For the text-containing cell, return its midpoint in [X, Y] coordinate format. 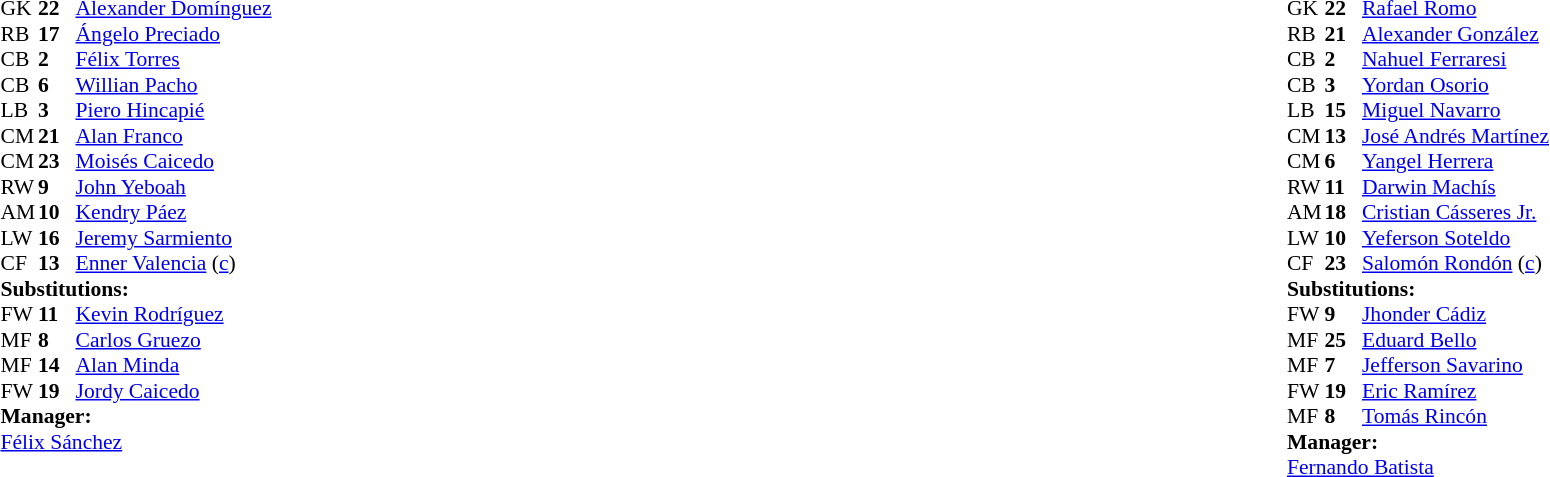
Alan Minda [174, 365]
Jefferson Savarino [1456, 365]
18 [1343, 213]
Alexander González [1456, 34]
Cristian Cásseres Jr. [1456, 213]
Jordy Caicedo [174, 391]
Moisés Caicedo [174, 161]
Kendry Páez [174, 213]
José Andrés Martínez [1456, 136]
Alan Franco [174, 136]
7 [1343, 365]
Enner Valencia (c) [174, 263]
Carlos Gruezo [174, 340]
Jeremy Sarmiento [174, 238]
16 [57, 238]
Willian Pacho [174, 85]
25 [1343, 340]
Darwin Machís [1456, 187]
Tomás Rincón [1456, 417]
John Yeboah [174, 187]
14 [57, 365]
Yordan Osorio [1456, 85]
Nahuel Ferraresi [1456, 59]
Salomón Rondón (c) [1456, 263]
Ángelo Preciado [174, 34]
Piero Hincapié [174, 111]
Félix Torres [174, 59]
Kevin Rodríguez [174, 315]
Yeferson Soteldo [1456, 238]
15 [1343, 111]
Yangel Herrera [1456, 161]
17 [57, 34]
Miguel Navarro [1456, 111]
Eduard Bello [1456, 340]
Félix Sánchez [136, 442]
Eric Ramírez [1456, 391]
Jhonder Cádiz [1456, 315]
